Scan for the cell matching the given text and deliver its (X, Y) coordinate at center. 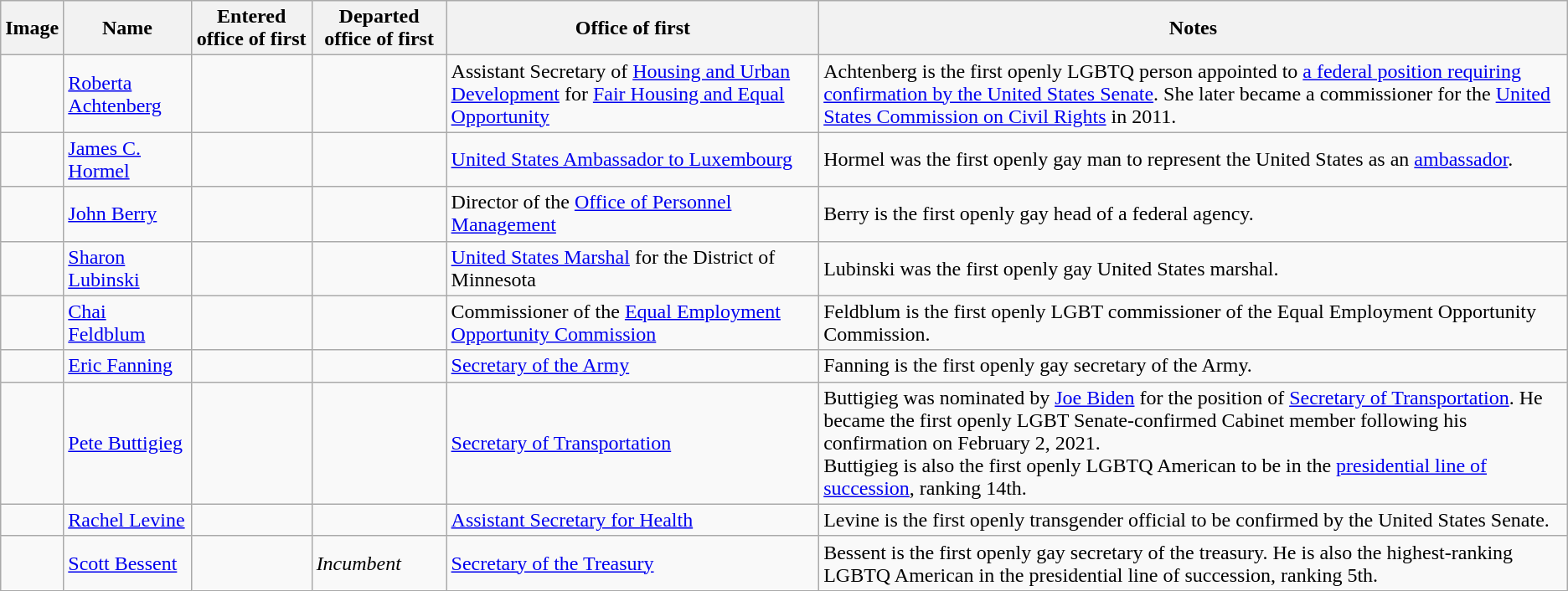
Berry is the first openly gay head of a federal agency. (1194, 214)
Pete Buttigieg (127, 443)
Secretary of the Treasury (633, 563)
Lubinski was the first openly gay United States marshal. (1194, 268)
John Berry (127, 214)
Fanning is the first openly gay secretary of the Army. (1194, 366)
Chai Feldblum (127, 323)
Hormel was the first openly gay man to represent the United States as an ambassador. (1194, 159)
Assistant Secretary of Housing and Urban Development for Fair Housing and Equal Opportunity (633, 94)
Image (32, 28)
Assistant Secretary for Health (633, 520)
Feldblum is the first openly LGBT commissioner of the Equal Employment Opportunity Commission. (1194, 323)
Eric Fanning (127, 366)
Office of first (633, 28)
United States Ambassador to Luxembourg (633, 159)
Rachel Levine (127, 520)
Departed office of first (379, 28)
Commissioner of the Equal Employment Opportunity Commission (633, 323)
Incumbent (379, 563)
Name (127, 28)
Director of the Office of Personnel Management (633, 214)
Notes (1194, 28)
Roberta Achtenberg (127, 94)
Levine is the first openly transgender official to be confirmed by the United States Senate. (1194, 520)
Scott Bessent (127, 563)
Secretary of the Army (633, 366)
Entered office of first (251, 28)
James C. Hormel (127, 159)
United States Marshal for the District of Minnesota (633, 268)
Secretary of Transportation (633, 443)
Sharon Lubinski (127, 268)
